Output the [X, Y] coordinate of the center of the cell containing the given text.  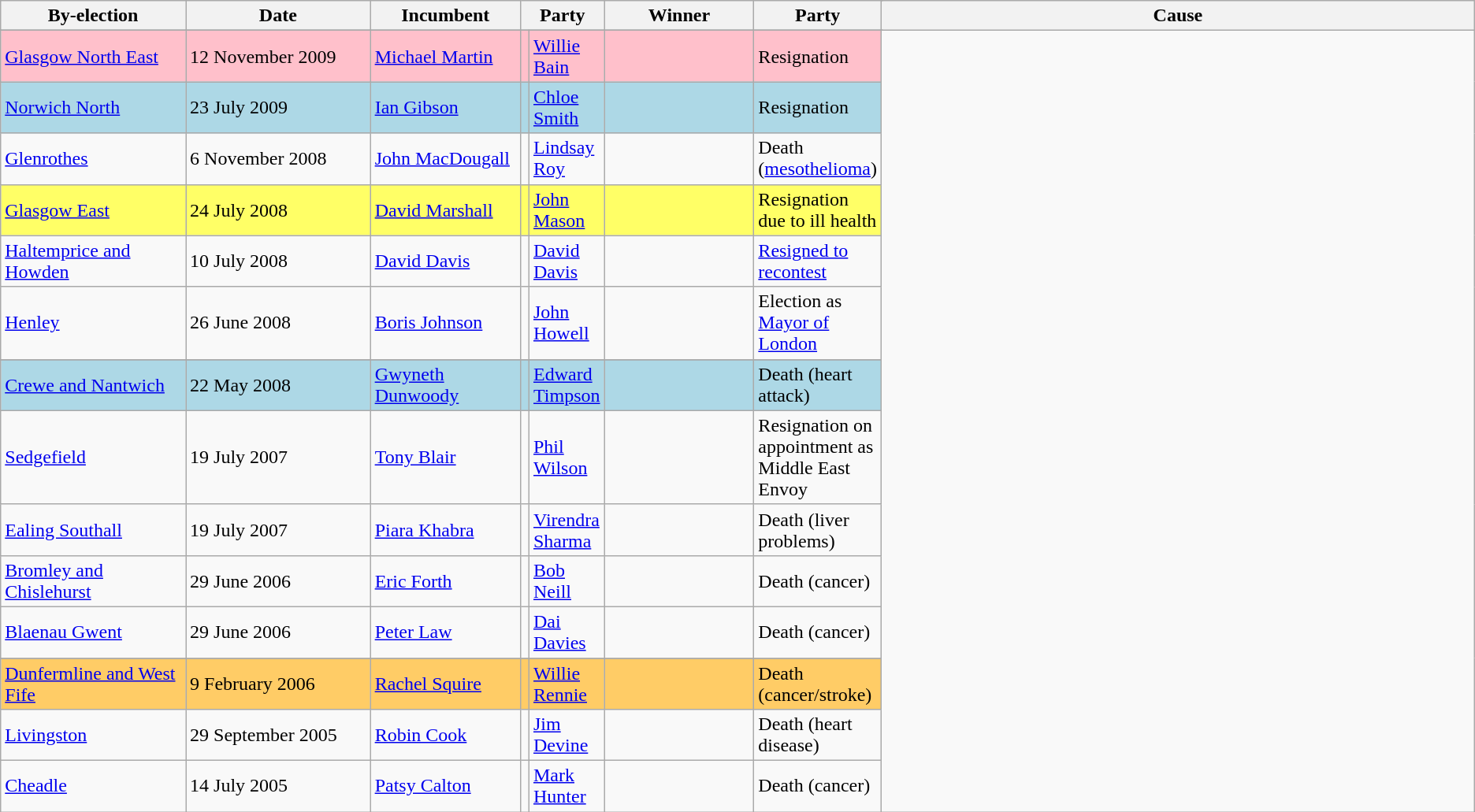
22 May 2008 [279, 384]
26 June 2008 [279, 323]
Incumbent [445, 16]
Livingston [93, 736]
Death (heart attack) [818, 384]
Bromley and Chislehurst [93, 581]
Glenrothes [93, 159]
Chloe Smith [567, 107]
Bob Neill [567, 581]
Mark Hunter [567, 786]
23 July 2009 [279, 107]
29 September 2005 [279, 736]
Eric Forth [445, 581]
David Marshall [445, 209]
Jim Devine [567, 736]
Glasgow North East [93, 57]
Death (heart disease) [818, 736]
Resignation on appointment as Middle East Envoy [818, 457]
24 July 2008 [279, 209]
Election as Mayor of London [818, 323]
Robin Cook [445, 736]
Peter Law [445, 632]
Resigned to recontest [818, 261]
Boris Johnson [445, 323]
Ealing Southall [93, 529]
Death (mesothelioma) [818, 159]
Date [279, 16]
Glasgow East [93, 209]
Henley [93, 323]
Phil Wilson [567, 457]
John Mason [567, 209]
Michael Martin [445, 57]
10 July 2008 [279, 261]
Dai Davies [567, 632]
Lindsay Roy [567, 159]
John Howell [567, 323]
Haltemprice and Howden [93, 261]
Death (liver problems) [818, 529]
John MacDougall [445, 159]
Edward Timpson [567, 384]
Patsy Calton [445, 786]
Dunfermline and West Fife [93, 684]
Willie Bain [567, 57]
14 July 2005 [279, 786]
Resignation due to ill health [818, 209]
Gwyneth Dunwoody [445, 384]
Crewe and Nantwich [93, 384]
Tony Blair [445, 457]
Death (cancer/stroke) [818, 684]
Ian Gibson [445, 107]
6 November 2008 [279, 159]
Cause [1179, 16]
Winner [679, 16]
Piara Khabra [445, 529]
Sedgefield [93, 457]
Rachel Squire [445, 684]
Cheadle [93, 786]
Blaenau Gwent [93, 632]
Virendra Sharma [567, 529]
By-election [93, 16]
9 February 2006 [279, 684]
Willie Rennie [567, 684]
Norwich North [93, 107]
12 November 2009 [279, 57]
